Locate the cell with the specified text and output its (X, Y) center coordinate. 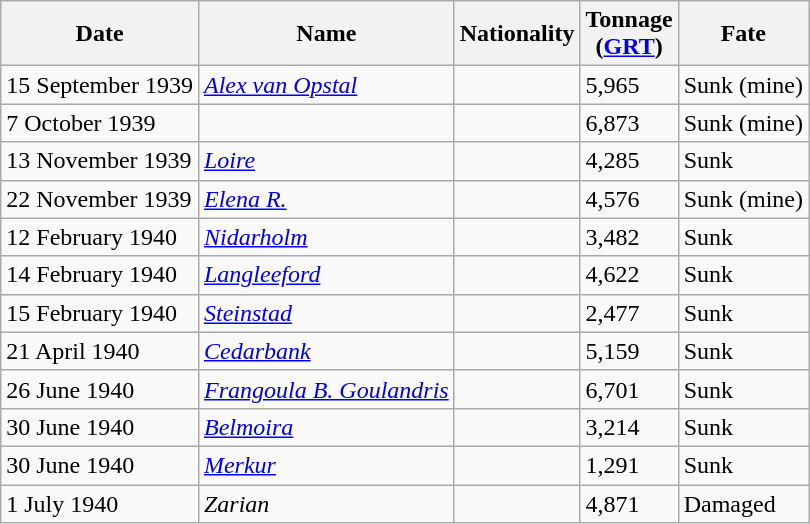
6,701 (629, 389)
14 February 1940 (100, 275)
5,159 (629, 351)
3,214 (629, 427)
Frangoula B. Goulandris (326, 389)
6,873 (629, 123)
Nationality (517, 34)
4,285 (629, 161)
21 April 1940 (100, 351)
15 February 1940 (100, 313)
Belmoira (326, 427)
Zarian (326, 503)
Langleeford (326, 275)
Tonnage(GRT) (629, 34)
5,965 (629, 85)
Cedarbank (326, 351)
12 February 1940 (100, 237)
Steinstad (326, 313)
Loire (326, 161)
Fate (743, 34)
4,576 (629, 199)
4,622 (629, 275)
Alex van Opstal (326, 85)
Elena R. (326, 199)
Name (326, 34)
4,871 (629, 503)
Date (100, 34)
1 July 1940 (100, 503)
1,291 (629, 465)
7 October 1939 (100, 123)
13 November 1939 (100, 161)
Nidarholm (326, 237)
3,482 (629, 237)
Damaged (743, 503)
15 September 1939 (100, 85)
26 June 1940 (100, 389)
22 November 1939 (100, 199)
2,477 (629, 313)
Merkur (326, 465)
